Locate the cell with the specified text and output its [x, y] center coordinate. 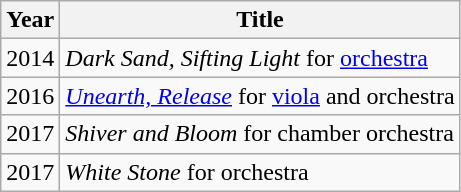
Year [30, 20]
Dark Sand, Sifting Light for orchestra [260, 58]
2016 [30, 96]
Unearth, Release for viola and orchestra [260, 96]
Title [260, 20]
2014 [30, 58]
Shiver and Bloom for chamber orchestra [260, 134]
White Stone for orchestra [260, 172]
